Return (x, y) of the center of cell containing provided text 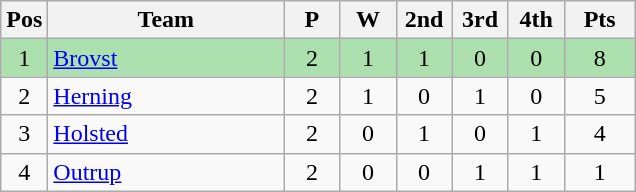
8 (600, 58)
Holsted (166, 134)
2nd (424, 20)
Team (166, 20)
3 (24, 134)
Herning (166, 96)
4th (536, 20)
W (368, 20)
P (312, 20)
5 (600, 96)
Pos (24, 20)
Pts (600, 20)
3rd (480, 20)
Brovst (166, 58)
Outrup (166, 172)
